Return the (X, Y) coordinate for the center point of the cell that contains the specified text.  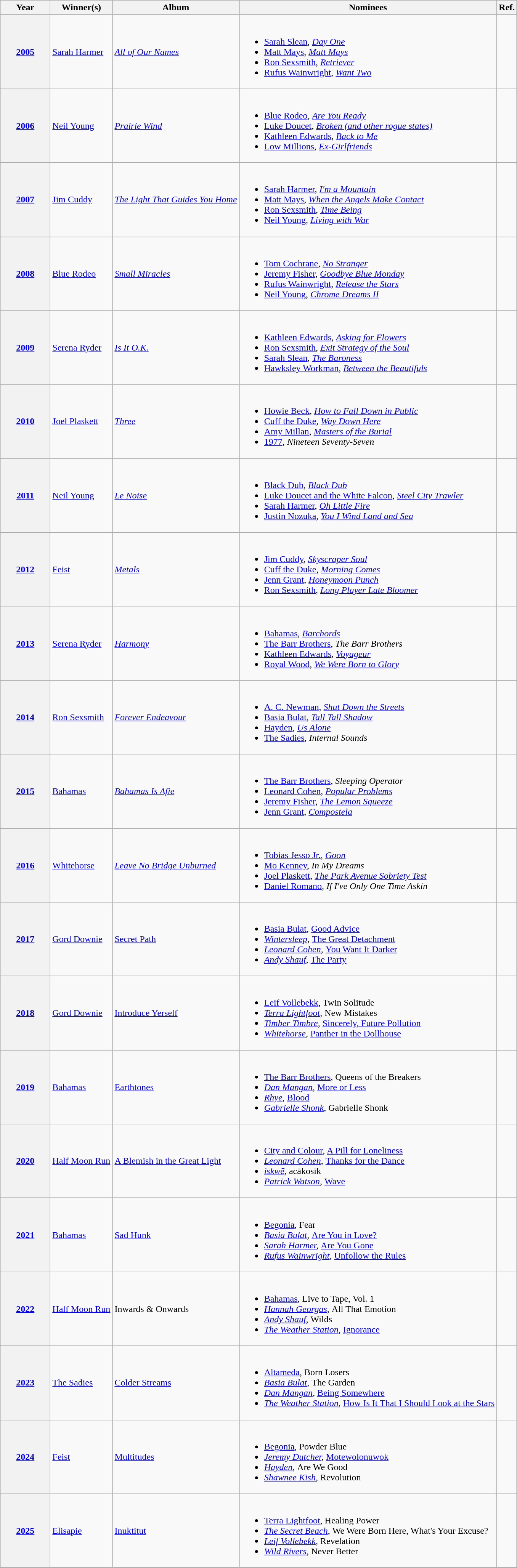
2015 (25, 791)
The Sadies (82, 1383)
Multitudes (176, 1457)
2012 (25, 569)
Black Dub, Black DubLuke Doucet and the White Falcon, Steel City TrawlerSarah Harmer, Oh Little FireJustin Nozuka, You I Wind Land and Sea (368, 495)
Bahamas Is Afie (176, 791)
Is It O.K. (176, 348)
Kathleen Edwards, Asking for FlowersRon Sexsmith, Exit Strategy of the SoulSarah Slean, The BaronessHawksley Workman, Between the Beautifuls (368, 348)
Altameda, Born LosersBasia Bulat, The GardenDan Mangan, Being SomewhereThe Weather Station, How Is It That I Should Look at the Stars (368, 1383)
2021 (25, 1235)
2005 (25, 52)
Forever Endeavour (176, 717)
2007 (25, 200)
Leave No Bridge Unburned (176, 865)
Blue Rodeo (82, 274)
Tom Cochrane, No StrangerJeremy Fisher, Goodbye Blue MondayRufus Wainwright, Release the StarsNeil Young, Chrome Dreams II (368, 274)
Nominees (368, 8)
Joel Plaskett (82, 421)
Bahamas, BarchordsThe Barr Brothers, The Barr BrothersKathleen Edwards, VoyageurRoyal Wood, We Were Born to Glory (368, 643)
Album (176, 8)
Begonia, Powder BlueJeremy Dutcher, MotewolonuwokHayden, Are We GoodShawnee Kish, Revolution (368, 1457)
2010 (25, 421)
2009 (25, 348)
2024 (25, 1457)
Sad Hunk (176, 1235)
Inwards & Onwards (176, 1309)
Introduce Yerself (176, 1013)
Small Miracles (176, 274)
Winner(s) (82, 8)
Sarah Slean, Day OneMatt Mays, Matt MaysRon Sexsmith, RetrieverRufus Wainwright, Want Two (368, 52)
2006 (25, 126)
2017 (25, 939)
2013 (25, 643)
Howie Beck, How to Fall Down in PublicCuff the Duke, Way Down HereAmy Millan, Masters of the Burial1977, Nineteen Seventy-Seven (368, 421)
All of Our Names (176, 52)
A Blemish in the Great Light (176, 1161)
The Barr Brothers, Queens of the BreakersDan Mangan, More or LessRhye, BloodGabrielle Shonk, Gabrielle Shonk (368, 1087)
2022 (25, 1309)
2025 (25, 1531)
Ref. (507, 8)
2016 (25, 865)
2008 (25, 274)
2011 (25, 495)
The Light That Guides You Home (176, 200)
2014 (25, 717)
Sarah Harmer (82, 52)
The Barr Brothers, Sleeping OperatorLeonard Cohen, Popular ProblemsJeremy Fisher, The Lemon SqueezeJenn Grant, Compostela (368, 791)
Terra Lightfoot, Healing PowerThe Secret Beach, We Were Born Here, What's Your Excuse?Leif Vollebekk, RevelationWild Rivers, Never Better (368, 1531)
Tobias Jesso Jr., GoonMo Kenney, In My DreamsJoel Plaskett, The Park Avenue Sobriety TestDaniel Romano, If I've Only One Time Askin (368, 865)
2019 (25, 1087)
Leif Vollebekk, Twin SolitudeTerra Lightfoot, New MistakesTimber Timbre, Sincerely, Future PollutionWhitehorse, Panther in the Dollhouse (368, 1013)
Colder Streams (176, 1383)
Three (176, 421)
Harmony (176, 643)
Jim Cuddy (82, 200)
Year (25, 8)
Metals (176, 569)
City and Colour, A Pill for LonelinessLeonard Cohen, Thanks for the Danceiskwē, acākosīkPatrick Watson, Wave (368, 1161)
Blue Rodeo, Are You ReadyLuke Doucet, Broken (and other rogue states)Kathleen Edwards, Back to MeLow Millions, Ex-Girlfriends (368, 126)
Secret Path (176, 939)
Le Noise (176, 495)
Elisapie (82, 1531)
Prairie Wind (176, 126)
Jim Cuddy, Skyscraper SoulCuff the Duke, Morning ComesJenn Grant, Honeymoon PunchRon Sexsmith, Long Player Late Bloomer (368, 569)
2020 (25, 1161)
Earthtones (176, 1087)
Whitehorse (82, 865)
2023 (25, 1383)
Inuktitut (176, 1531)
Sarah Harmer, I'm a MountainMatt Mays, When the Angels Make ContactRon Sexsmith, Time BeingNeil Young, Living with War (368, 200)
Bahamas, Live to Tape, Vol. 1Hannah Georgas, All That EmotionAndy Shauf, WildsThe Weather Station, Ignorance (368, 1309)
2018 (25, 1013)
Ron Sexsmith (82, 717)
A. C. Newman, Shut Down the StreetsBasia Bulat, Tall Tall ShadowHayden, Us AloneThe Sadies, Internal Sounds (368, 717)
Basia Bulat, Good AdviceWintersleep, The Great DetachmentLeonard Cohen, You Want It DarkerAndy Shauf, The Party (368, 939)
Begonia, FearBasia Bulat, Are You in Love?Sarah Harmer, Are You GoneRufus Wainwright, Unfollow the Rules (368, 1235)
